Determine the (X, Y) coordinate at the center of the cell enclosing the given text.  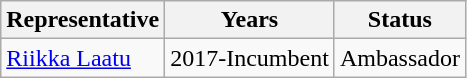
Years (250, 20)
Representative (83, 20)
Ambassador (400, 58)
Riikka Laatu (83, 58)
Status (400, 20)
2017-Incumbent (250, 58)
